Return (X, Y) of the center of cell containing provided text 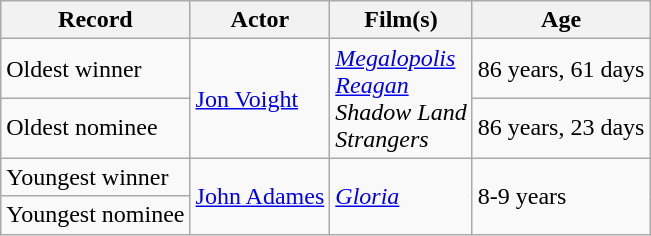
Gloria (401, 196)
Age (561, 20)
8-9 years (561, 196)
Youngest winner (96, 177)
Record (96, 20)
Oldest winner (96, 69)
Film(s) (401, 20)
Actor (260, 20)
86 years, 61 days (561, 69)
Youngest nominee (96, 215)
86 years, 23 days (561, 128)
John Adames (260, 196)
Oldest nominee (96, 128)
Jon Voight (260, 98)
MegalopolisReaganShadow LandStrangers (401, 98)
